Locate the cell with the specified text and output its [X, Y] center coordinate. 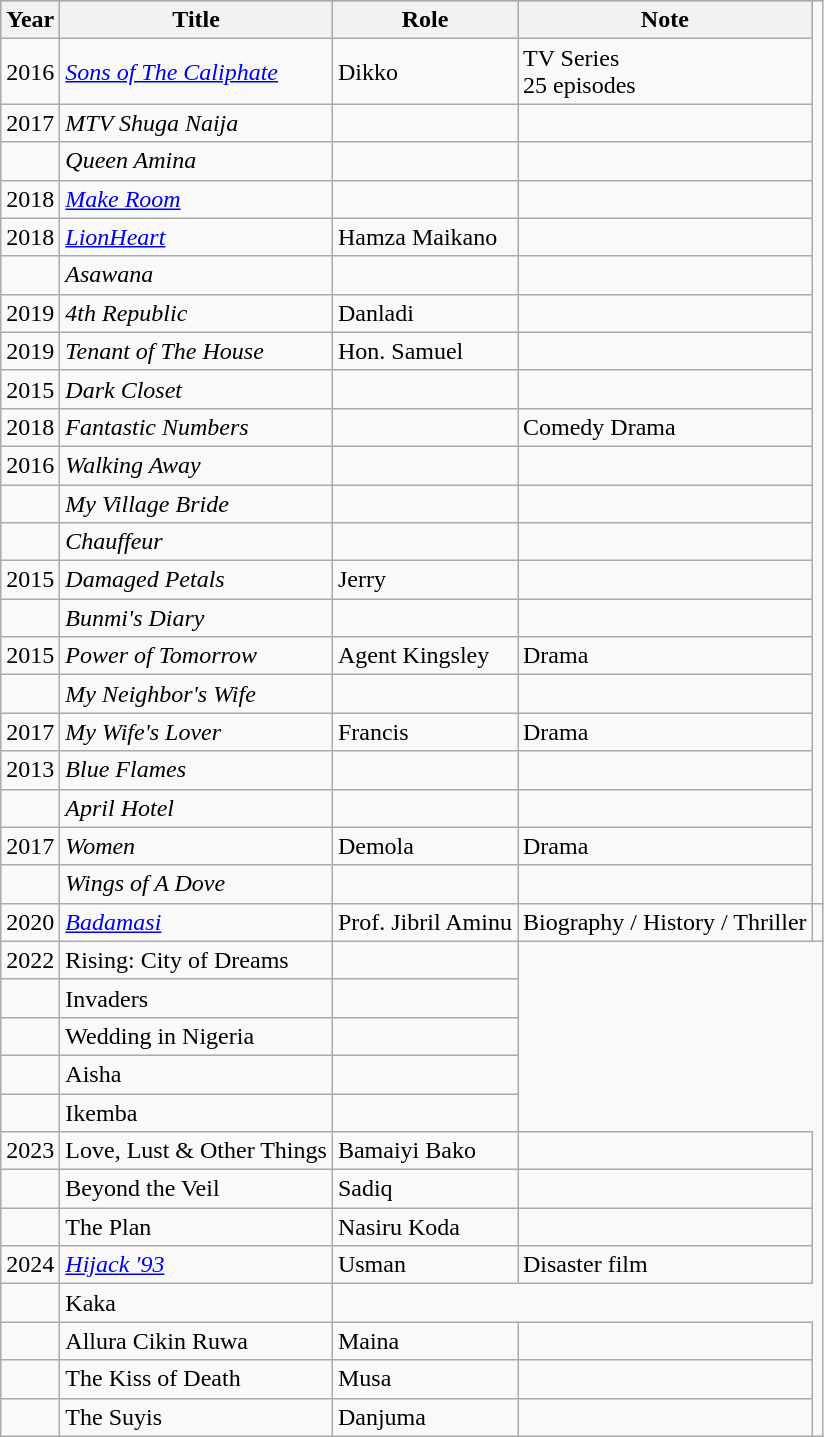
Wings of A Dove [196, 884]
Title [196, 20]
Comedy Drama [666, 427]
2023 [30, 1151]
Musa [424, 1379]
Danladi [424, 313]
Fantastic Numbers [196, 427]
LionHeart [196, 237]
My Wife's Lover [196, 732]
My Neighbor's Wife [196, 694]
Ikemba [196, 1113]
Dikko [424, 72]
Disaster film [666, 1265]
Agent Kingsley [424, 656]
Damaged Petals [196, 580]
Maina [424, 1341]
2024 [30, 1265]
TV Series25 episodes [666, 72]
Biography / History / Thriller [666, 922]
Invaders [196, 998]
My Village Bride [196, 503]
Love, Lust & Other Things [196, 1151]
Queen Amina [196, 161]
The Plan [196, 1227]
Sons of The Caliphate [196, 72]
4th Republic [196, 313]
Francis [424, 732]
The Kiss of Death [196, 1379]
Make Room [196, 199]
Walking Away [196, 465]
Year [30, 20]
Hijack '93 [196, 1265]
Tenant of The House [196, 351]
Jerry [424, 580]
MTV Shuga Naija [196, 123]
Rising: City of Dreams [196, 960]
Danjuma [424, 1417]
Dark Closet [196, 389]
Beyond the Veil [196, 1189]
The Suyis [196, 1417]
Asawana [196, 275]
Chauffeur [196, 542]
Wedding in Nigeria [196, 1036]
Power of Tomorrow [196, 656]
Bunmi's Diary [196, 618]
Women [196, 846]
Demola [424, 846]
2013 [30, 770]
Aisha [196, 1074]
Hamza Maikano [424, 237]
Kaka [196, 1303]
Blue Flames [196, 770]
Note [666, 20]
2020 [30, 922]
Prof. Jibril Aminu [424, 922]
Badamasi [196, 922]
2022 [30, 960]
Hon. Samuel [424, 351]
Sadiq [424, 1189]
Usman [424, 1265]
April Hotel [196, 808]
Allura Cikin Ruwa [196, 1341]
Nasiru Koda [424, 1227]
Bamaiyi Bako [424, 1151]
Role [424, 20]
